Locate the cell with the specified text and output its [x, y] center coordinate. 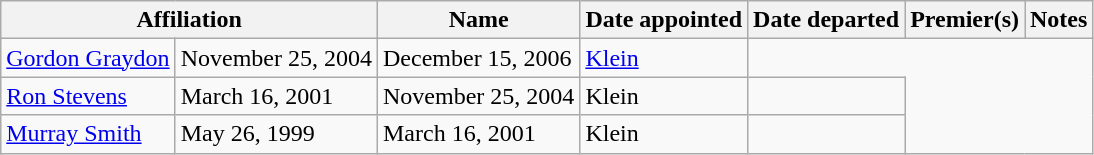
Notes [1058, 20]
Name [478, 20]
May 26, 1999 [276, 134]
Date departed [826, 20]
December 15, 2006 [478, 58]
Premier(s) [965, 20]
Affiliation [190, 20]
Ron Stevens [88, 96]
Murray Smith [88, 134]
Date appointed [664, 20]
Gordon Graydon [88, 58]
